Return the (X, Y) coordinate for the center point of the cell that contains the specified text.  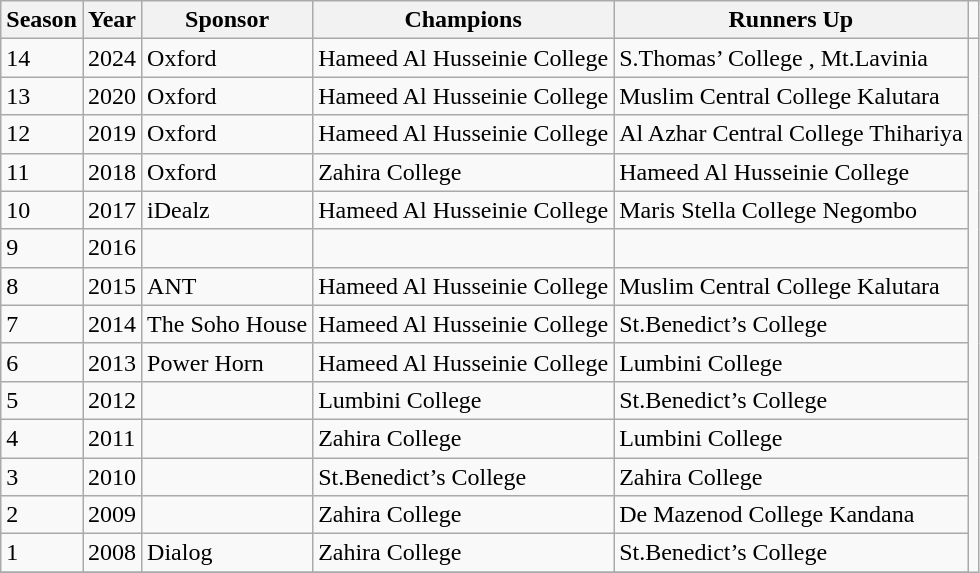
11 (42, 172)
2014 (112, 324)
2020 (112, 96)
Al Azhar Central College Thihariya (792, 134)
2017 (112, 210)
2016 (112, 248)
7 (42, 324)
5 (42, 400)
Year (112, 20)
2009 (112, 515)
2024 (112, 58)
2008 (112, 553)
Dialog (228, 553)
9 (42, 248)
2018 (112, 172)
ANT (228, 286)
iDealz (228, 210)
8 (42, 286)
4 (42, 438)
12 (42, 134)
14 (42, 58)
2013 (112, 362)
2011 (112, 438)
The Soho House (228, 324)
2012 (112, 400)
Maris Stella College Negombo (792, 210)
Power Horn (228, 362)
Sponsor (228, 20)
2010 (112, 477)
De Mazenod College Kandana (792, 515)
6 (42, 362)
3 (42, 477)
1 (42, 553)
10 (42, 210)
S.Thomas’ College , Mt.Lavinia (792, 58)
Season (42, 20)
Champions (464, 20)
13 (42, 96)
2015 (112, 286)
Runners Up (792, 20)
2 (42, 515)
2019 (112, 134)
